Capture the cell that displays the provided text and extract its [X, Y] central coordinate. 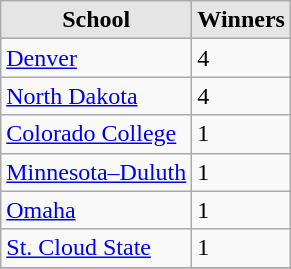
School [96, 20]
North Dakota [96, 96]
Denver [96, 58]
Winners [242, 20]
St. Cloud State [96, 248]
Omaha [96, 210]
Minnesota–Duluth [96, 172]
Colorado College [96, 134]
